Return [x, y] of the center of cell containing provided text 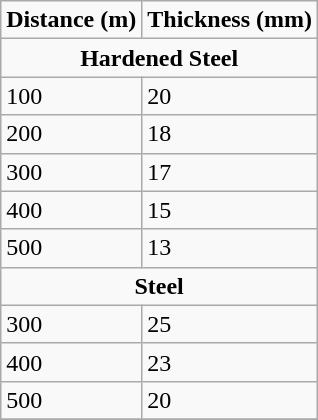
Steel [160, 286]
13 [230, 248]
200 [72, 134]
Thickness (mm) [230, 20]
17 [230, 172]
15 [230, 210]
100 [72, 96]
25 [230, 324]
Hardened Steel [160, 58]
23 [230, 362]
Distance (m) [72, 20]
18 [230, 134]
